From the cell containing the given text, extract its center point as (X, Y) coordinate. 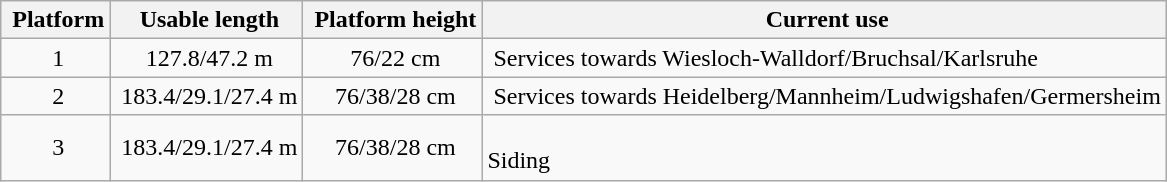
2 (56, 96)
Siding (824, 148)
Platform (56, 20)
Usable length (206, 20)
Services towards Heidelberg/Mannheim/Ludwigshafen/Germersheim (824, 96)
Current use (824, 20)
127.8/47.2 m (206, 58)
3 (56, 148)
1 (56, 58)
Services towards Wiesloch-Walldorf/Bruchsal/Karlsruhe (824, 58)
76/22 cm (392, 58)
Platform height (392, 20)
